From the cell containing the given text, extract its center point as (X, Y) coordinate. 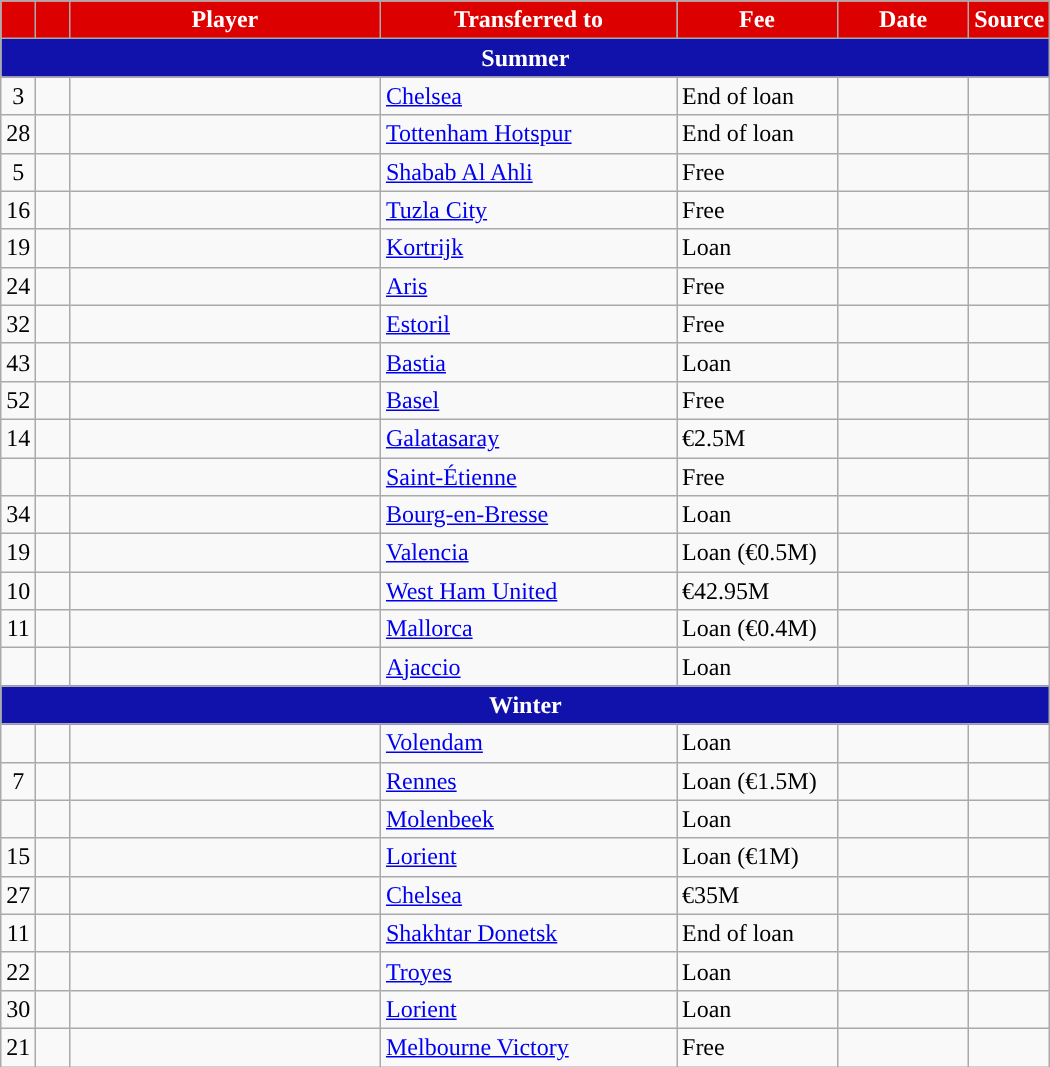
€42.95M (756, 591)
Summer (526, 58)
3 (18, 96)
Source (1010, 20)
21 (18, 1047)
5 (18, 172)
52 (18, 400)
Tuzla City (528, 210)
Estoril (528, 324)
15 (18, 857)
Rennes (528, 781)
43 (18, 362)
Bastia (528, 362)
Winter (526, 705)
Shakhtar Donetsk (528, 933)
Transferred to (528, 20)
Shabab Al Ahli (528, 172)
€2.5M (756, 438)
Loan (€0.5M) (756, 553)
Fee (756, 20)
16 (18, 210)
Melbourne Victory (528, 1047)
Loan (€1.5M) (756, 781)
Basel (528, 400)
Galatasaray (528, 438)
14 (18, 438)
Volendam (528, 743)
West Ham United (528, 591)
Ajaccio (528, 667)
Kortrijk (528, 248)
Tottenham Hotspur (528, 134)
30 (18, 1009)
24 (18, 286)
7 (18, 781)
Molenbeek (528, 819)
34 (18, 515)
Bourg-en-Bresse (528, 515)
28 (18, 134)
10 (18, 591)
Troyes (528, 971)
Valencia (528, 553)
22 (18, 971)
Loan (€1M) (756, 857)
Aris (528, 286)
€35M (756, 895)
32 (18, 324)
Mallorca (528, 629)
27 (18, 895)
Date (904, 20)
Saint-Étienne (528, 477)
Loan (€0.4M) (756, 629)
Player (224, 20)
